Output the (x, y) coordinate of the center of the cell containing the given text.  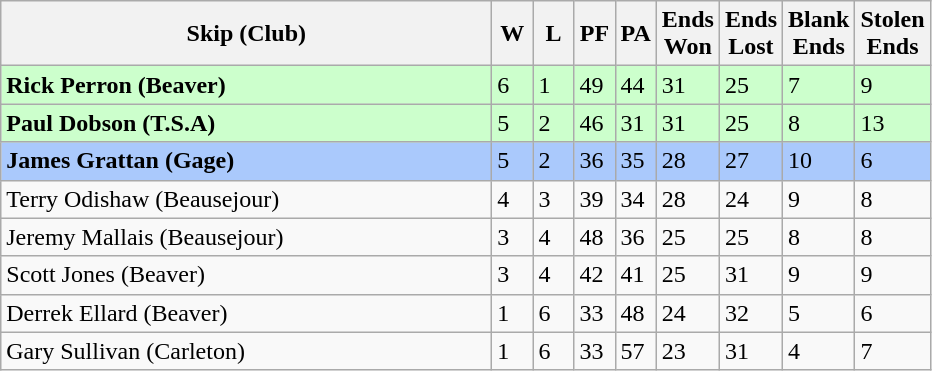
44 (636, 85)
Terry Odishaw (Beausejour) (246, 199)
41 (636, 275)
23 (688, 351)
Rick Perron (Beaver) (246, 85)
L (554, 34)
Stolen Ends (892, 34)
49 (594, 85)
Ends Lost (750, 34)
Skip (Club) (246, 34)
34 (636, 199)
Ends Won (688, 34)
10 (819, 161)
Scott Jones (Beaver) (246, 275)
39 (594, 199)
42 (594, 275)
32 (750, 313)
27 (750, 161)
PA (636, 34)
W (512, 34)
Paul Dobson (T.S.A) (246, 123)
James Grattan (Gage) (246, 161)
46 (594, 123)
35 (636, 161)
13 (892, 123)
Derrek Ellard (Beaver) (246, 313)
Gary Sullivan (Carleton) (246, 351)
57 (636, 351)
PF (594, 34)
Blank Ends (819, 34)
Jeremy Mallais (Beausejour) (246, 237)
